Identify which cell holds the provided text, then report its (x, y) central coordinate. 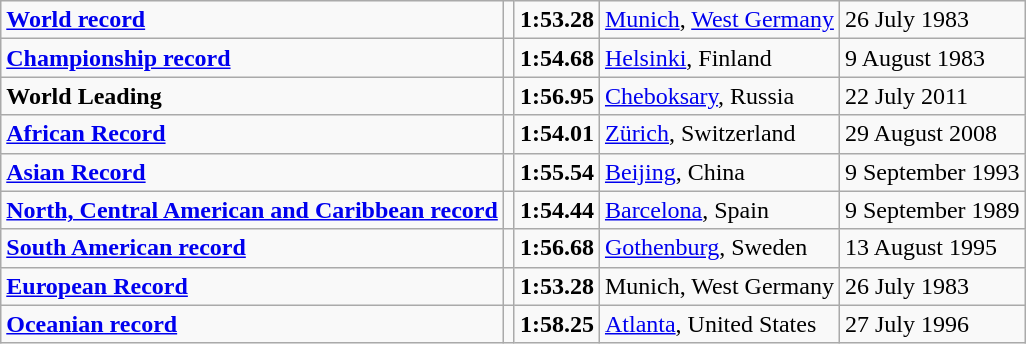
Barcelona, Spain (719, 210)
1:56.95 (556, 96)
9 August 1983 (932, 58)
9 September 1989 (932, 210)
1:56.68 (556, 248)
Oceanian record (252, 324)
European Record (252, 286)
13 August 1995 (932, 248)
South American record (252, 248)
Gothenburg, Sweden (719, 248)
1:54.01 (556, 134)
World record (252, 20)
22 July 2011 (932, 96)
Championship record (252, 58)
29 August 2008 (932, 134)
Beijing, China (719, 172)
1:54.68 (556, 58)
1:55.54 (556, 172)
27 July 1996 (932, 324)
1:54.44 (556, 210)
Atlanta, United States (719, 324)
1:58.25 (556, 324)
Helsinki, Finland (719, 58)
African Record (252, 134)
World Leading (252, 96)
Zürich, Switzerland (719, 134)
Asian Record (252, 172)
North, Central American and Caribbean record (252, 210)
9 September 1993 (932, 172)
Cheboksary, Russia (719, 96)
